Scan for the cell matching the given text and deliver its [x, y] coordinate at center. 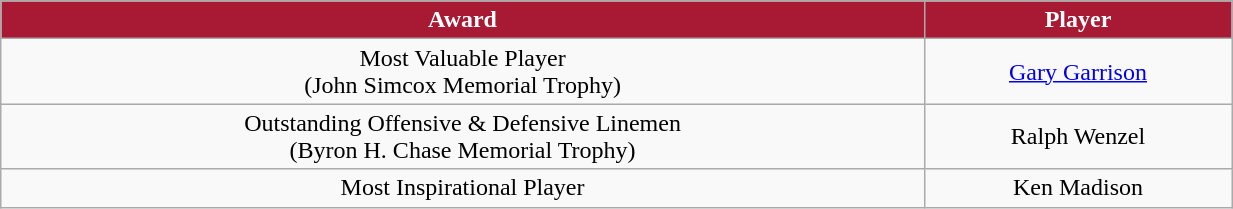
Outstanding Offensive & Defensive Linemen(Byron H. Chase Memorial Trophy) [463, 136]
Ralph Wenzel [1078, 136]
Most Inspirational Player [463, 188]
Player [1078, 20]
Award [463, 20]
Gary Garrison [1078, 72]
Ken Madison [1078, 188]
Most Valuable Player(John Simcox Memorial Trophy) [463, 72]
